Locate the cell with the specified text and output its (X, Y) center coordinate. 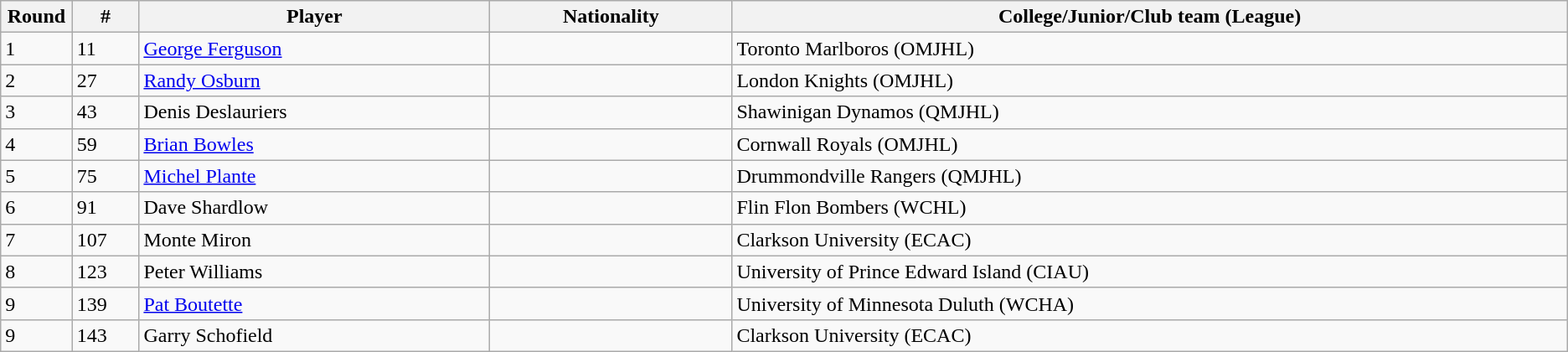
Garry Schofield (315, 335)
George Ferguson (315, 49)
8 (37, 272)
107 (106, 240)
59 (106, 144)
Nationality (611, 17)
4 (37, 144)
Shawinigan Dynamos (QMJHL) (1149, 112)
# (106, 17)
3 (37, 112)
27 (106, 80)
Flin Flon Bombers (WCHL) (1149, 208)
11 (106, 49)
Cornwall Royals (OMJHL) (1149, 144)
Round (37, 17)
Peter Williams (315, 272)
Brian Bowles (315, 144)
Pat Boutette (315, 303)
7 (37, 240)
139 (106, 303)
College/Junior/Club team (League) (1149, 17)
London Knights (OMJHL) (1149, 80)
43 (106, 112)
91 (106, 208)
Randy Osburn (315, 80)
123 (106, 272)
Drummondville Rangers (QMJHL) (1149, 176)
Toronto Marlboros (OMJHL) (1149, 49)
University of Minnesota Duluth (WCHA) (1149, 303)
Dave Shardlow (315, 208)
6 (37, 208)
Michel Plante (315, 176)
5 (37, 176)
Monte Miron (315, 240)
75 (106, 176)
Player (315, 17)
University of Prince Edward Island (CIAU) (1149, 272)
143 (106, 335)
1 (37, 49)
2 (37, 80)
Denis Deslauriers (315, 112)
